Locate the cell with the specified text and output its (x, y) center coordinate. 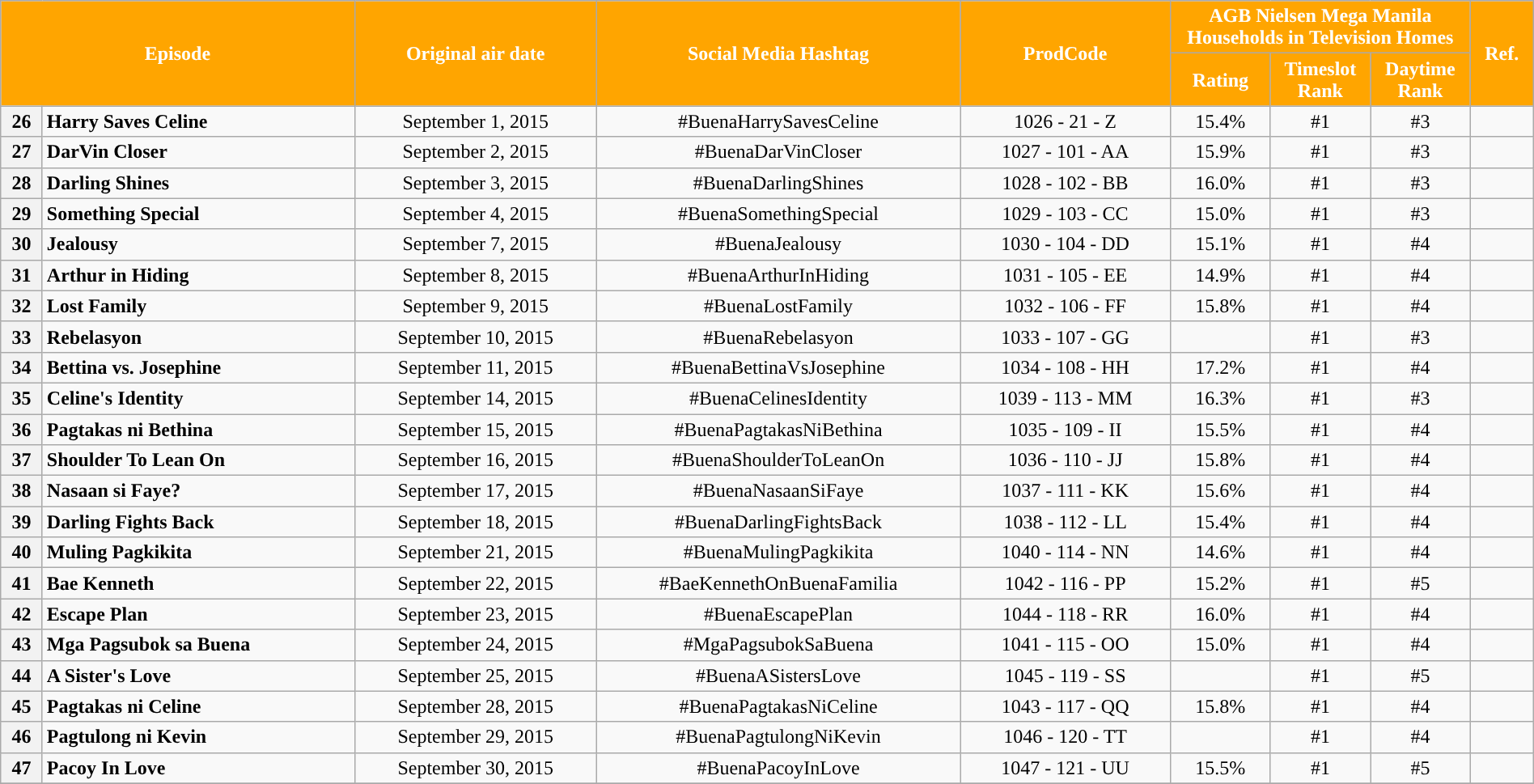
1042 - 116 - PP (1066, 583)
1041 - 115 - OO (1066, 645)
September 23, 2015 (476, 614)
#BuenaPacoyInLove (778, 768)
ProdCode (1066, 53)
#BuenaJealousy (778, 244)
#BuenaNasaanSiFaye (778, 491)
#BuenaPagtulongNiKevin (778, 737)
AGB Nielsen Mega Manila Households in Television Homes (1320, 28)
15.6% (1221, 491)
A Sister's Love (198, 676)
1038 - 112 - LL (1066, 522)
Shoulder To Lean On (198, 460)
#BaeKennethOnBuenaFamilia (778, 583)
September 30, 2015 (476, 768)
#BuenaShoulderToLeanOn (778, 460)
1039 - 113 - MM (1066, 398)
Nasaan si Faye? (198, 491)
September 3, 2015 (476, 183)
1028 - 102 - BB (1066, 183)
#BuenaASistersLove (778, 676)
Bettina vs. Josephine (198, 367)
33 (22, 337)
44 (22, 676)
Escape Plan (198, 614)
1031 - 105 - EE (1066, 275)
September 10, 2015 (476, 337)
1044 - 118 - RR (1066, 614)
Pacoy In Love (198, 768)
September 2, 2015 (476, 152)
#MgaPagsubokSaBuena (778, 645)
September 11, 2015 (476, 367)
Pagtakas ni Celine (198, 706)
32 (22, 306)
Pagtakas ni Bethina (198, 430)
14.9% (1221, 275)
1037 - 111 - KK (1066, 491)
Lost Family (198, 306)
September 29, 2015 (476, 737)
36 (22, 430)
34 (22, 367)
#BuenaHarrySavesCeline (778, 121)
Rating (1221, 79)
15.2% (1221, 583)
42 (22, 614)
#BuenaEscapePlan (778, 614)
#BuenaPagtakasNiCeline (778, 706)
#BuenaRebelasyon (778, 337)
Social Media Hashtag (778, 53)
1029 - 103 - CC (1066, 214)
45 (22, 706)
28 (22, 183)
29 (22, 214)
43 (22, 645)
September 16, 2015 (476, 460)
#BuenaBettinaVsJosephine (778, 367)
Timeslot Rank (1320, 79)
September 17, 2015 (476, 491)
Mga Pagsubok sa Buena (198, 645)
16.3% (1221, 398)
Arthur in Hiding (198, 275)
46 (22, 737)
15.9% (1221, 152)
41 (22, 583)
37 (22, 460)
Ref. (1502, 53)
Darling Fights Back (198, 522)
September 22, 2015 (476, 583)
Episode (178, 53)
1045 - 119 - SS (1066, 676)
Daytime Rank (1421, 79)
Something Special (198, 214)
1036 - 110 - JJ (1066, 460)
#BuenaCelinesIdentity (778, 398)
40 (22, 553)
1027 - 101 - AA (1066, 152)
27 (22, 152)
1034 - 108 - HH (1066, 367)
#BuenaDarlingFightsBack (778, 522)
30 (22, 244)
September 7, 2015 (476, 244)
Darling Shines (198, 183)
Muling Pagkikita (198, 553)
39 (22, 522)
#BuenaMulingPagkikita (778, 553)
September 8, 2015 (476, 275)
1035 - 109 - II (1066, 430)
September 9, 2015 (476, 306)
September 28, 2015 (476, 706)
1026 - 21 - Z (1066, 121)
17.2% (1221, 367)
#BuenaLostFamily (778, 306)
September 14, 2015 (476, 398)
#BuenaArthurInHiding (778, 275)
#BuenaDarlingShines (778, 183)
#BuenaDarVinCloser (778, 152)
1046 - 120 - TT (1066, 737)
35 (22, 398)
31 (22, 275)
#BuenaSomethingSpecial (778, 214)
Rebelasyon (198, 337)
September 1, 2015 (476, 121)
September 24, 2015 (476, 645)
1033 - 107 - GG (1066, 337)
#BuenaPagtakasNiBethina (778, 430)
Harry Saves Celine (198, 121)
38 (22, 491)
1043 - 117 - QQ (1066, 706)
14.6% (1221, 553)
15.1% (1221, 244)
26 (22, 121)
1040 - 114 - NN (1066, 553)
1032 - 106 - FF (1066, 306)
Pagtulong ni Kevin (198, 737)
September 21, 2015 (476, 553)
1030 - 104 - DD (1066, 244)
Original air date (476, 53)
September 25, 2015 (476, 676)
Bae Kenneth (198, 583)
Celine's Identity (198, 398)
1047 - 121 - UU (1066, 768)
September 4, 2015 (476, 214)
September 18, 2015 (476, 522)
Jealousy (198, 244)
DarVin Closer (198, 152)
47 (22, 768)
September 15, 2015 (476, 430)
